Find where the given text appears and provide that cell's center as [X, Y] coordinate. 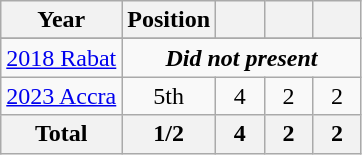
Did not present [242, 58]
Year [62, 20]
2018 Rabat [62, 58]
2023 Accra [62, 96]
1/2 [169, 134]
5th [169, 96]
Total [62, 134]
Position [169, 20]
